Determine the (X, Y) coordinate at the center of the cell enclosing the given text.  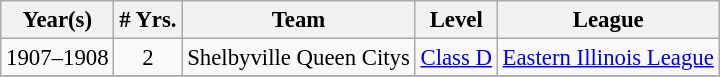
Shelbyville Queen Citys (298, 58)
# Yrs. (148, 20)
Eastern Illinois League (608, 58)
Team (298, 20)
League (608, 20)
Year(s) (58, 20)
Class D (456, 58)
2 (148, 58)
1907–1908 (58, 58)
Level (456, 20)
